From the cell containing the given text, extract its center point as [x, y] coordinate. 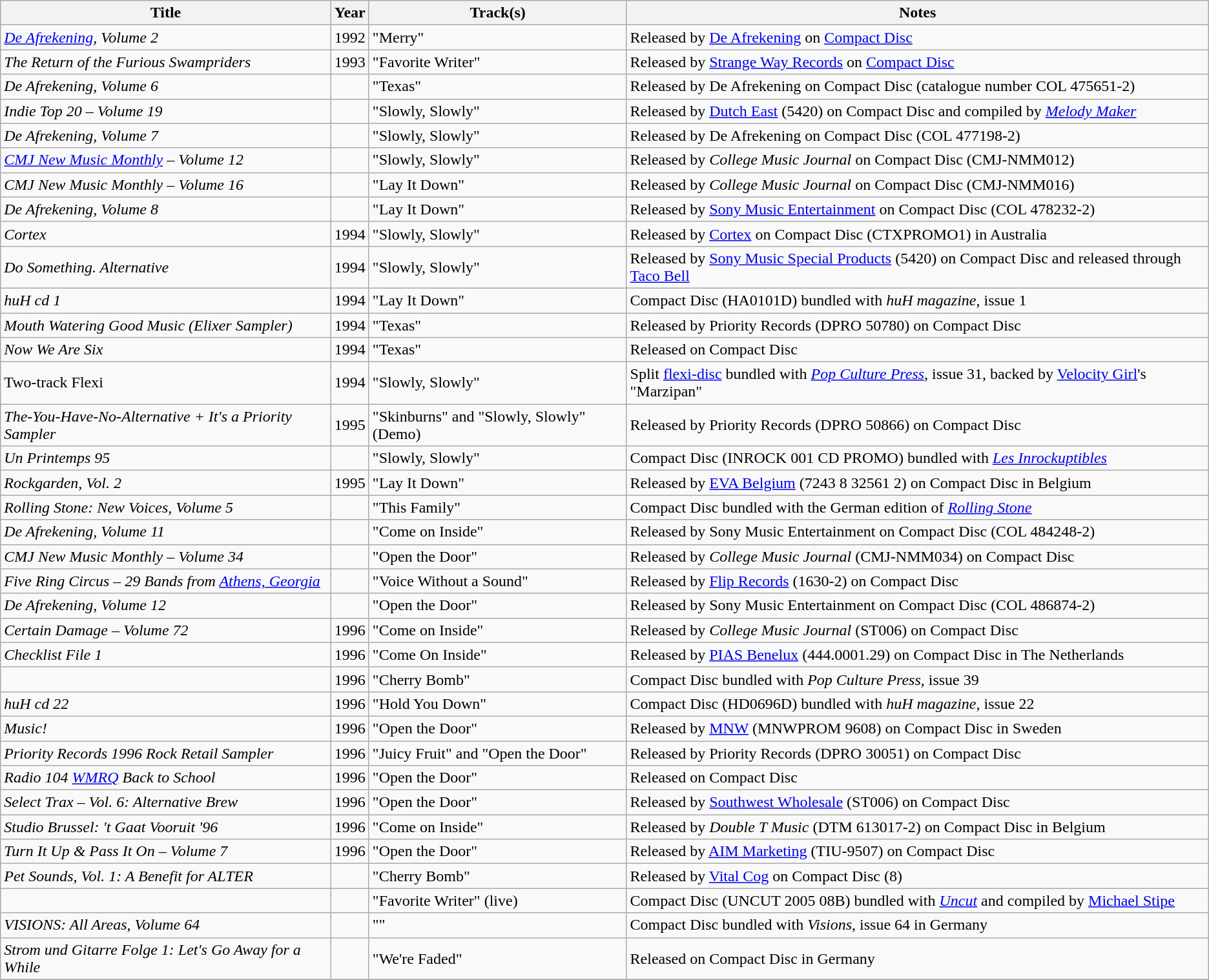
Compact Disc (UNCUT 2005 08B) bundled with Uncut and compiled by Michael Stipe [917, 901]
Title [166, 13]
Year [350, 13]
Released by College Music Journal on Compact Disc (CMJ-NMM016) [917, 185]
Released by Dutch East (5420) on Compact Disc and compiled by Melody Maker [917, 111]
"Merry" [497, 37]
Mouth Watering Good Music (Elixer Sampler) [166, 325]
Released by Sony Music Special Products (5420) on Compact Disc and released through Taco Bell [917, 267]
Released by Southwest Wholesale (ST006) on Compact Disc [917, 802]
"Favorite Writer" [497, 62]
Checklist File 1 [166, 655]
Cortex [166, 234]
Indie Top 20 – Volume 19 [166, 111]
1992 [350, 37]
VISIONS: All Areas, Volume 64 [166, 925]
Compact Disc bundled with the German edition of Rolling Stone [917, 507]
The Return of the Furious Swampriders [166, 62]
CMJ New Music Monthly – Volume 34 [166, 556]
De Afrekening, Volume 11 [166, 532]
Studio Brussel: 't Gaat Vooruit '96 [166, 827]
Pet Sounds, Vol. 1: A Benefit for ALTER [166, 876]
Compact Disc (HA0101D) bundled with huH magazine, issue 1 [917, 300]
Rolling Stone: New Voices, Volume 5 [166, 507]
Compact Disc (INROCK 001 CD PROMO) bundled with Les Inrockuptibles [917, 458]
Released by De Afrekening on Compact Disc [917, 37]
Released by Double T Music (DTM 613017-2) on Compact Disc in Belgium [917, 827]
Un Printemps 95 [166, 458]
Released by Priority Records (DPRO 50866) on Compact Disc [917, 425]
Released by Strange Way Records on Compact Disc [917, 62]
Released by Sony Music Entertainment on Compact Disc (COL 478232-2) [917, 209]
Turn It Up & Pass It On – Volume 7 [166, 852]
Released by Sony Music Entertainment on Compact Disc (COL 486874-2) [917, 606]
huH cd 22 [166, 704]
1993 [350, 62]
huH cd 1 [166, 300]
Select Trax – Vol. 6: Alternative Brew [166, 802]
Released on Compact Disc in Germany [917, 958]
Music! [166, 728]
De Afrekening, Volume 12 [166, 606]
"This Family" [497, 507]
Released by AIM Marketing (TIU-9507) on Compact Disc [917, 852]
"We're Faded" [497, 958]
"" [497, 925]
"Hold You Down" [497, 704]
Radio 104 WMRQ Back to School [166, 778]
Do Something. Alternative [166, 267]
Released by Priority Records (DPRO 50780) on Compact Disc [917, 325]
"Voice Without a Sound" [497, 581]
Split flexi-disc bundled with Pop Culture Press, issue 31, backed by Velocity Girl's "Marzipan" [917, 383]
Released by Vital Cog on Compact Disc (8) [917, 876]
Released by Priority Records (DPRO 30051) on Compact Disc [917, 753]
Track(s) [497, 13]
Released by PIAS Benelux (444.0001.29) on Compact Disc in The Netherlands [917, 655]
Released by De Afrekening on Compact Disc (catalogue number COL 475651-2) [917, 87]
De Afrekening, Volume 8 [166, 209]
Notes [917, 13]
Compact Disc bundled with Pop Culture Press, issue 39 [917, 679]
"Juicy Fruit" and "Open the Door" [497, 753]
Released by Sony Music Entertainment on Compact Disc (COL 484248-2) [917, 532]
Released by MNW (MNWPROM 9608) on Compact Disc in Sweden [917, 728]
CMJ New Music Monthly – Volume 12 [166, 160]
Five Ring Circus – 29 Bands from Athens, Georgia [166, 581]
Released by College Music Journal (ST006) on Compact Disc [917, 630]
De Afrekening, Volume 7 [166, 136]
CMJ New Music Monthly – Volume 16 [166, 185]
Strom und Gitarre Folge 1: Let's Go Away for a While [166, 958]
Released by College Music Journal on Compact Disc (CMJ-NMM012) [917, 160]
"Skinburns" and "Slowly, Slowly" (Demo) [497, 425]
Released by Flip Records (1630-2) on Compact Disc [917, 581]
Two-track Flexi [166, 383]
"Favorite Writer" (live) [497, 901]
Released by Cortex on Compact Disc (CTXPROMO1) in Australia [917, 234]
The-You-Have-No-Alternative + It's a Priority Sampler [166, 425]
Now We Are Six [166, 350]
Released by EVA Belgium (7243 8 32561 2) on Compact Disc in Belgium [917, 483]
De Afrekening, Volume 2 [166, 37]
Rockgarden, Vol. 2 [166, 483]
De Afrekening, Volume 6 [166, 87]
Released by College Music Journal (CMJ-NMM034) on Compact Disc [917, 556]
Compact Disc (HD0696D) bundled with huH magazine, issue 22 [917, 704]
Compact Disc bundled with Visions, issue 64 in Germany [917, 925]
"Come On Inside" [497, 655]
Released by De Afrekening on Compact Disc (COL 477198-2) [917, 136]
Certain Damage – Volume 72 [166, 630]
Priority Records 1996 Rock Retail Sampler [166, 753]
